Detect which cell encompasses the target text, then output its (x, y) center coordinate. 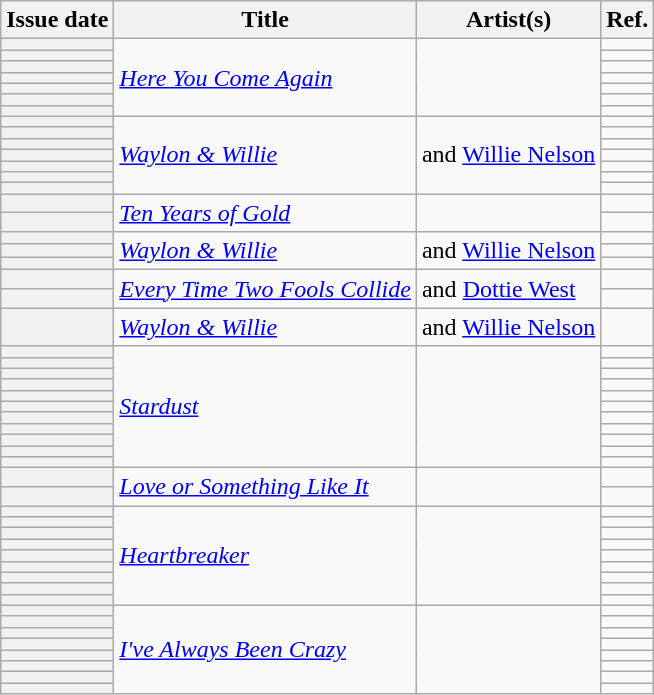
Stardust (266, 407)
Every Time Two Fools Collide (266, 289)
I've Always Been Crazy (266, 649)
Issue date (58, 20)
Heartbreaker (266, 556)
and Dottie West (508, 289)
Artist(s) (508, 20)
Title (266, 20)
Ref. (628, 20)
Love or Something Like It (266, 487)
Ten Years of Gold (266, 213)
Here You Come Again (266, 78)
